From the cell containing the given text, extract its center point as [X, Y] coordinate. 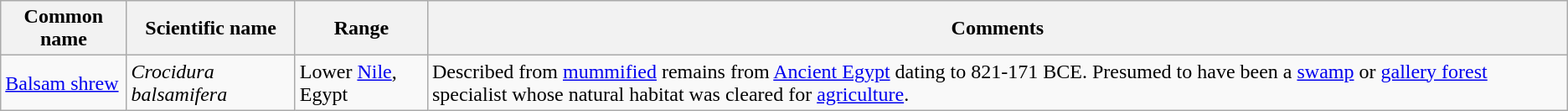
Crocidura balsamifera [211, 82]
Scientific name [211, 29]
Range [361, 29]
Comments [997, 29]
Common name [64, 29]
Lower Nile, Egypt [361, 82]
Balsam shrew [64, 82]
